Provide the (X, Y) coordinate of the cell's center where the given text is located.  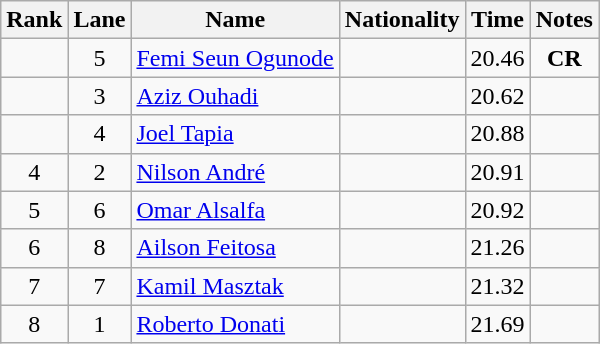
1 (100, 324)
Roberto Donati (235, 324)
21.26 (498, 248)
20.91 (498, 172)
3 (100, 96)
Ailson Feitosa (235, 248)
Joel Tapia (235, 134)
Notes (564, 20)
Nationality (402, 20)
21.32 (498, 286)
2 (100, 172)
20.62 (498, 96)
Aziz Ouhadi (235, 96)
Lane (100, 20)
Rank (34, 20)
Kamil Masztak (235, 286)
20.92 (498, 210)
20.88 (498, 134)
CR (564, 58)
Name (235, 20)
Omar Alsalfa (235, 210)
Time (498, 20)
20.46 (498, 58)
Nilson André (235, 172)
Femi Seun Ogunode (235, 58)
21.69 (498, 324)
